Identify which cell holds the provided text, then report its [X, Y] central coordinate. 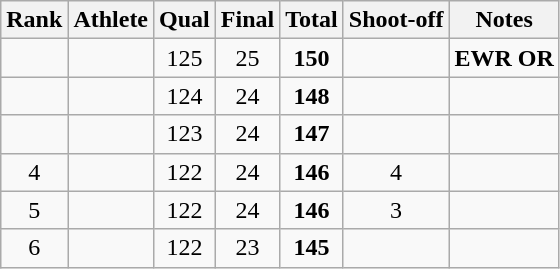
Athlete [111, 20]
Qual [185, 20]
147 [312, 134]
Rank [34, 20]
123 [185, 134]
Notes [504, 20]
Shoot-off [396, 20]
Final [247, 20]
124 [185, 96]
Total [312, 20]
125 [185, 58]
3 [396, 210]
25 [247, 58]
150 [312, 58]
145 [312, 248]
EWR OR [504, 58]
23 [247, 248]
148 [312, 96]
6 [34, 248]
5 [34, 210]
